Search for the cell housing the specified text and yield its [X, Y] center coordinate. 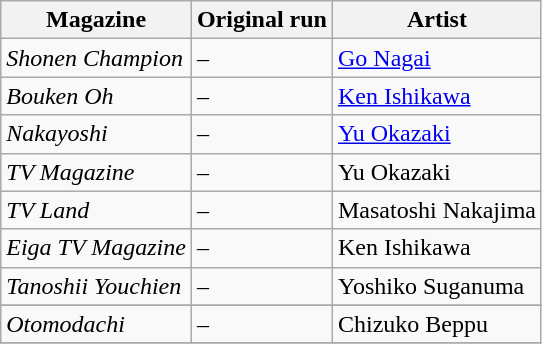
Chizuko Beppu [436, 324]
Eiga TV Magazine [96, 248]
Yoshiko Suganuma [436, 286]
Nakayoshi [96, 134]
Shonen Champion [96, 58]
TV Magazine [96, 172]
Bouken Oh [96, 96]
Artist [436, 20]
Go Nagai [436, 58]
Magazine [96, 20]
Tanoshii Youchien [96, 286]
Masatoshi Nakajima [436, 210]
TV Land [96, 210]
Original run [262, 20]
Otomodachi [96, 324]
